Locate the cell with the specified text and output its [x, y] center coordinate. 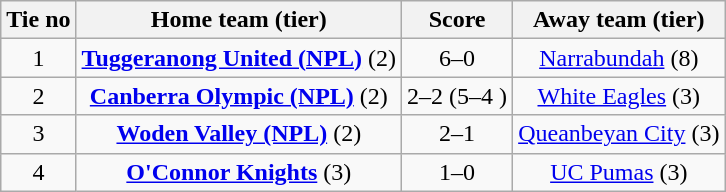
6–0 [458, 58]
1–0 [458, 172]
1 [38, 58]
3 [38, 134]
Canberra Olympic (NPL) (2) [239, 96]
Narrabundah (8) [619, 58]
White Eagles (3) [619, 96]
Woden Valley (NPL) (2) [239, 134]
4 [38, 172]
Queanbeyan City (3) [619, 134]
Home team (tier) [239, 20]
O'Connor Knights (3) [239, 172]
Away team (tier) [619, 20]
Score [458, 20]
2–1 [458, 134]
2 [38, 96]
Tuggeranong United (NPL) (2) [239, 58]
Tie no [38, 20]
2–2 (5–4 ) [458, 96]
UC Pumas (3) [619, 172]
